Determine the [X, Y] coordinate at the center of the cell enclosing the given text.  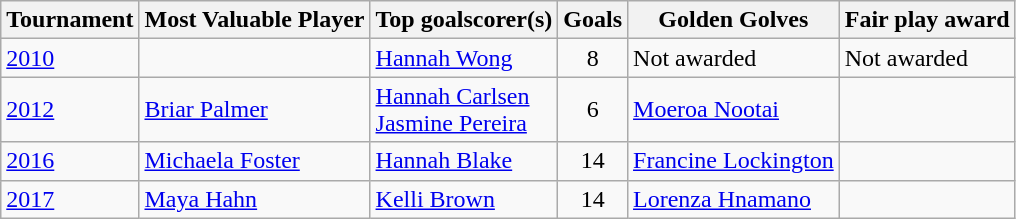
Briar Palmer [254, 110]
2010 [70, 58]
Lorenza Hnamano [734, 199]
Fair play award [927, 20]
Hannah Carlsen Jasmine Pereira [464, 110]
2012 [70, 110]
Goals [593, 20]
Tournament [70, 20]
Michaela Foster [254, 161]
Moeroa Nootai [734, 110]
Kelli Brown [464, 199]
Most Valuable Player [254, 20]
2017 [70, 199]
Maya Hahn [254, 199]
Francine Lockington [734, 161]
8 [593, 58]
2016 [70, 161]
Top goalscorer(s) [464, 20]
Hannah Wong [464, 58]
6 [593, 110]
Golden Golves [734, 20]
Hannah Blake [464, 161]
